Find where the given text appears and provide that cell's center as [x, y] coordinate. 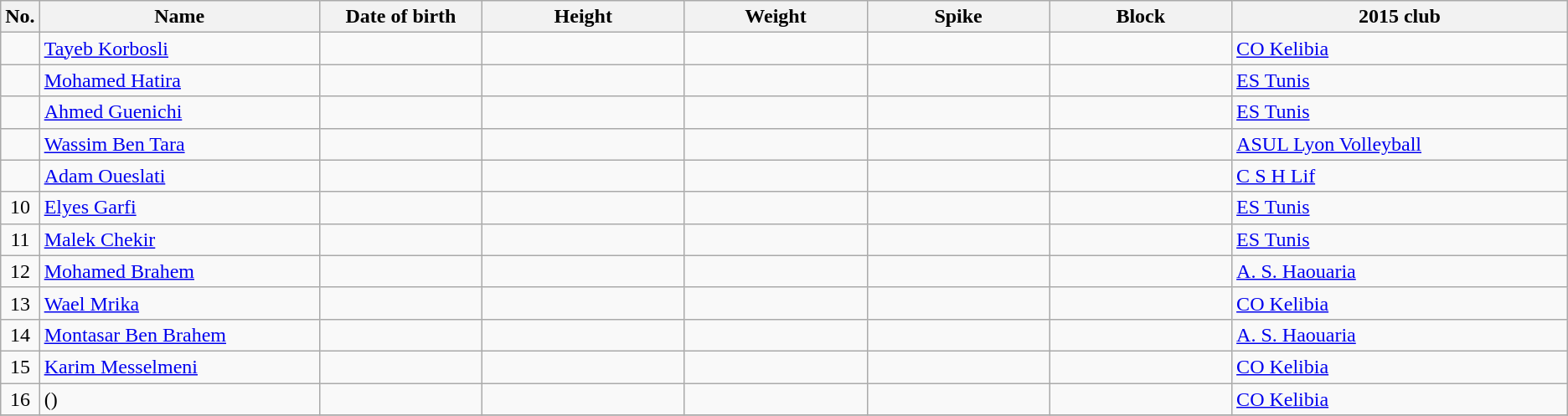
10 [20, 208]
C S H Lif [1400, 176]
16 [20, 399]
Ahmed Guenichi [179, 112]
Date of birth [400, 17]
Malek Chekir [179, 239]
Weight [776, 17]
15 [20, 367]
14 [20, 335]
Name [179, 17]
11 [20, 239]
2015 club [1400, 17]
Height [583, 17]
No. [20, 17]
Block [1141, 17]
Montasar Ben Brahem [179, 335]
Mohamed Brahem [179, 271]
ASUL Lyon Volleyball [1400, 144]
13 [20, 303]
Wassim Ben Tara [179, 144]
Wael Mrika [179, 303]
Mohamed Hatira [179, 80]
() [179, 399]
12 [20, 271]
Spike [958, 17]
Elyes Garfi [179, 208]
Tayeb Korbosli [179, 49]
Karim Messelmeni [179, 367]
Adam Oueslati [179, 176]
